Search for the cell housing the specified text and yield its [X, Y] center coordinate. 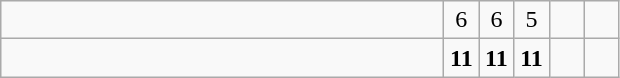
5 [532, 20]
